Find where the given text appears and provide that cell's center as [X, Y] coordinate. 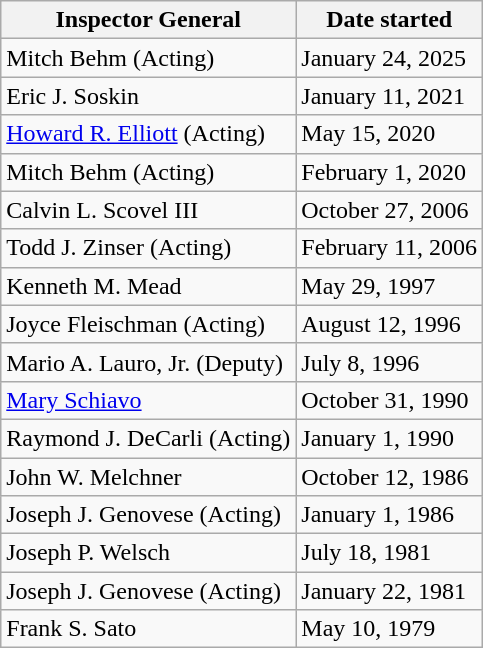
January 24, 2025 [390, 58]
February 1, 2020 [390, 172]
October 31, 1990 [390, 400]
Raymond J. DeCarli (Acting) [148, 438]
May 29, 1997 [390, 286]
July 8, 1996 [390, 362]
Eric J. Soskin [148, 96]
Joyce Fleischman (Acting) [148, 324]
Howard R. Elliott (Acting) [148, 134]
Date started [390, 20]
John W. Melchner [148, 477]
May 15, 2020 [390, 134]
Joseph P. Welsch [148, 553]
January 1, 1990 [390, 438]
January 11, 2021 [390, 96]
July 18, 1981 [390, 553]
October 27, 2006 [390, 210]
May 10, 1979 [390, 629]
Todd J. Zinser (Acting) [148, 248]
Inspector General [148, 20]
Mary Schiavo [148, 400]
Kenneth M. Mead [148, 286]
January 1, 1986 [390, 515]
Calvin L. Scovel III [148, 210]
Frank S. Sato [148, 629]
August 12, 1996 [390, 324]
October 12, 1986 [390, 477]
February 11, 2006 [390, 248]
Mario A. Lauro, Jr. (Deputy) [148, 362]
January 22, 1981 [390, 591]
